Return the [x, y] coordinate for the center point of the cell that contains the specified text.  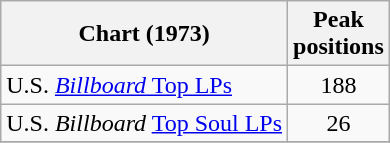
U.S. Billboard Top LPs [144, 85]
Chart (1973) [144, 34]
U.S. Billboard Top Soul LPs [144, 123]
Peakpositions [339, 34]
26 [339, 123]
188 [339, 85]
